Search for the cell housing the specified text and yield its (x, y) center coordinate. 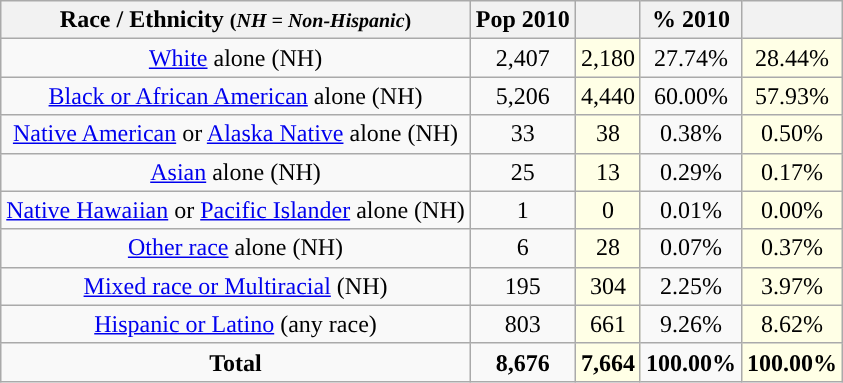
0.50% (792, 134)
8,676 (522, 362)
2,180 (608, 58)
% 2010 (690, 20)
Native Hawaiian or Pacific Islander alone (NH) (236, 210)
803 (522, 324)
57.93% (792, 96)
0.17% (792, 172)
28.44% (792, 58)
33 (522, 134)
28 (608, 248)
Native American or Alaska Native alone (NH) (236, 134)
3.97% (792, 286)
2.25% (690, 286)
0.29% (690, 172)
0.37% (792, 248)
60.00% (690, 96)
2,407 (522, 58)
White alone (NH) (236, 58)
0.00% (792, 210)
661 (608, 324)
6 (522, 248)
Other race alone (NH) (236, 248)
0.01% (690, 210)
Pop 2010 (522, 20)
1 (522, 210)
Black or African American alone (NH) (236, 96)
13 (608, 172)
0 (608, 210)
Race / Ethnicity (NH = Non-Hispanic) (236, 20)
195 (522, 286)
4,440 (608, 96)
7,664 (608, 362)
25 (522, 172)
Hispanic or Latino (any race) (236, 324)
304 (608, 286)
9.26% (690, 324)
5,206 (522, 96)
38 (608, 134)
Total (236, 362)
Mixed race or Multiracial (NH) (236, 286)
0.07% (690, 248)
27.74% (690, 58)
8.62% (792, 324)
0.38% (690, 134)
Asian alone (NH) (236, 172)
